For the text-containing cell, return its midpoint in (X, Y) coordinate format. 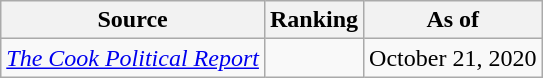
The Cook Political Report (133, 58)
As of (453, 20)
Ranking (314, 20)
October 21, 2020 (453, 58)
Source (133, 20)
